Scan for the cell matching the given text and deliver its (x, y) coordinate at center. 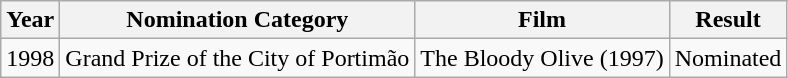
1998 (30, 58)
Nomination Category (238, 20)
Grand Prize of the City of Portimão (238, 58)
The Bloody Olive (1997) (542, 58)
Film (542, 20)
Result (728, 20)
Nominated (728, 58)
Year (30, 20)
